Provide the [x, y] coordinate of the cell's center where the given text is located.  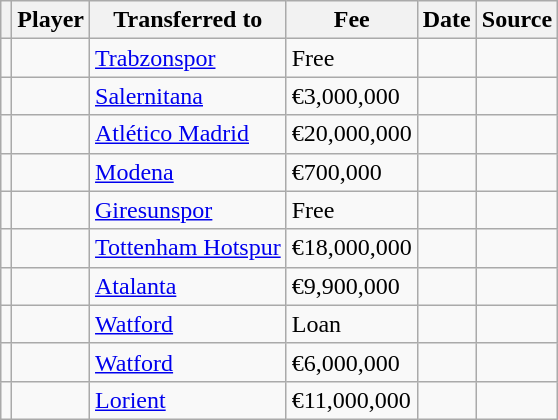
Source [516, 20]
€9,900,000 [352, 286]
€11,000,000 [352, 400]
Lorient [188, 400]
€700,000 [352, 172]
Atalanta [188, 286]
Trabzonspor [188, 58]
Transferred to [188, 20]
Fee [352, 20]
Tottenham Hotspur [188, 248]
€6,000,000 [352, 362]
Salernitana [188, 96]
Player [51, 20]
Loan [352, 324]
€3,000,000 [352, 96]
€18,000,000 [352, 248]
Modena [188, 172]
€20,000,000 [352, 134]
Giresunspor [188, 210]
Atlético Madrid [188, 134]
Date [446, 20]
